Pinpoint the cell where the given text exists, returning its [X, Y] midpoint coordinate. 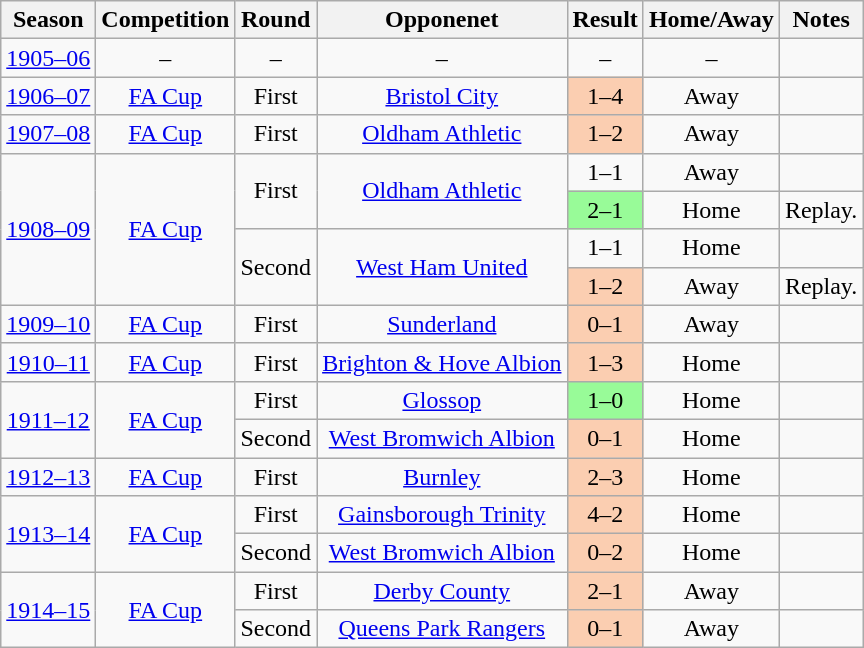
Gainsborough Trinity [442, 515]
Opponenet [442, 20]
Sunderland [442, 324]
Glossop [442, 400]
0–2 [605, 553]
Result [605, 20]
1905–06 [48, 58]
1906–07 [48, 96]
2–3 [605, 477]
1907–08 [48, 134]
Season [48, 20]
Round [276, 20]
Burnley [442, 477]
1908–09 [48, 229]
1910–11 [48, 362]
1–0 [605, 400]
Brighton & Hove Albion [442, 362]
1909–10 [48, 324]
1913–14 [48, 534]
Queens Park Rangers [442, 629]
Home/Away [711, 20]
1–4 [605, 96]
1911–12 [48, 419]
4–2 [605, 515]
Competition [166, 20]
Notes [820, 20]
1914–15 [48, 610]
Derby County [442, 591]
West Ham United [442, 267]
1912–13 [48, 477]
1–3 [605, 362]
Bristol City [442, 96]
